Find where the given text appears and provide that cell's center as (x, y) coordinate. 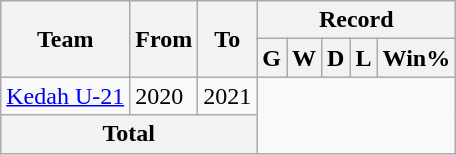
2021 (228, 96)
Total (129, 134)
Win% (416, 58)
To (228, 39)
Record (356, 20)
D (336, 58)
Kedah U-21 (66, 96)
G (272, 58)
2020 (164, 96)
Team (66, 39)
From (164, 39)
W (304, 58)
L (364, 58)
